Identify which cell holds the provided text, then report its [x, y] central coordinate. 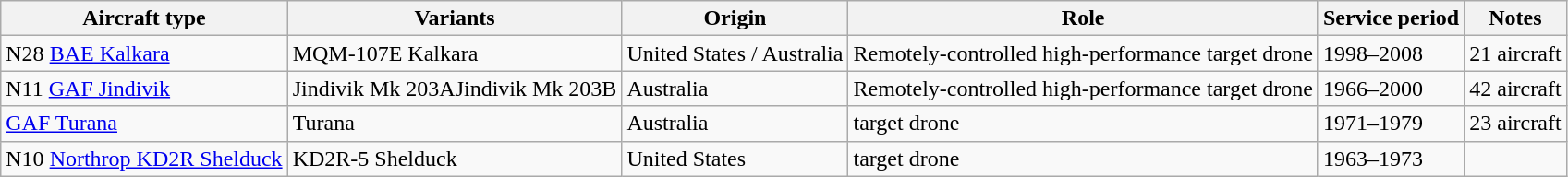
MQM-107E Kalkara [455, 53]
21 aircraft [1515, 53]
United States / Australia [735, 53]
Service period [1391, 18]
Aircraft type [144, 18]
1966–2000 [1391, 88]
N28 BAE Kalkara [144, 53]
Jindivik Mk 203AJindivik Mk 203B [455, 88]
GAF Turana [144, 124]
1963–1973 [1391, 159]
23 aircraft [1515, 124]
Notes [1515, 18]
N10 Northrop KD2R Shelduck [144, 159]
Turana [455, 124]
N11 GAF Jindivik [144, 88]
Origin [735, 18]
42 aircraft [1515, 88]
1998–2008 [1391, 53]
Variants [455, 18]
KD2R-5 Shelduck [455, 159]
United States [735, 159]
1971–1979 [1391, 124]
Role [1083, 18]
